Pinpoint the cell where the given text exists, returning its [x, y] midpoint coordinate. 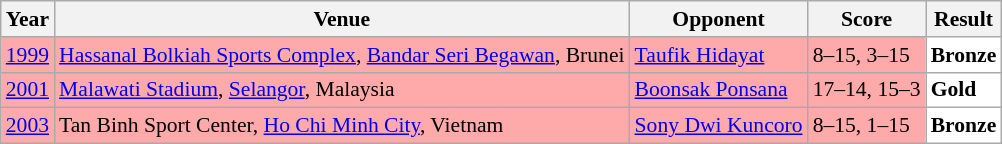
2003 [28, 126]
1999 [28, 55]
Taufik Hidayat [719, 55]
Score [867, 19]
Hassanal Bolkiah Sports Complex, Bandar Seri Begawan, Brunei [342, 55]
Result [964, 19]
17–14, 15–3 [867, 90]
Boonsak Ponsana [719, 90]
Malawati Stadium, Selangor, Malaysia [342, 90]
Sony Dwi Kuncoro [719, 126]
2001 [28, 90]
Gold [964, 90]
Tan Binh Sport Center, Ho Chi Minh City, Vietnam [342, 126]
8–15, 3–15 [867, 55]
8–15, 1–15 [867, 126]
Year [28, 19]
Opponent [719, 19]
Venue [342, 19]
